Detect which cell encompasses the target text, then output its (x, y) center coordinate. 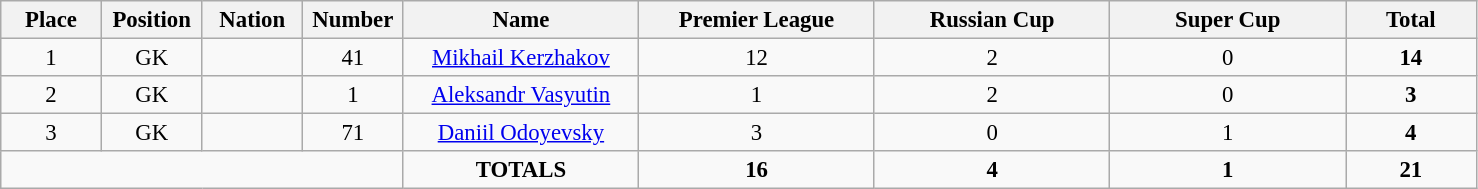
14 (1412, 58)
Super Cup (1228, 20)
Name (521, 20)
16 (757, 170)
12 (757, 58)
71 (354, 133)
41 (354, 58)
Daniil Odoyevsky (521, 133)
Nation (252, 20)
TOTALS (521, 170)
Position (152, 20)
Place (52, 20)
Russian Cup (992, 20)
21 (1412, 170)
Number (354, 20)
Aleksandr Vasyutin (521, 95)
Total (1412, 20)
Mikhail Kerzhakov (521, 58)
Premier League (757, 20)
